Search for the cell housing the specified text and yield its (x, y) center coordinate. 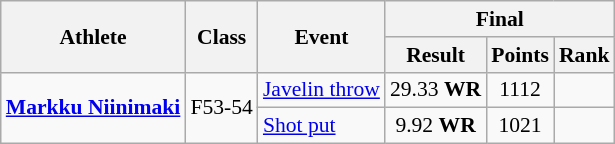
1021 (520, 126)
Event (322, 36)
F53-54 (221, 108)
Markku Niinimaki (94, 108)
Rank (584, 55)
Points (520, 55)
Final (500, 19)
9.92 WR (436, 126)
Javelin throw (322, 90)
Result (436, 55)
Athlete (94, 36)
Class (221, 36)
Shot put (322, 126)
29.33 WR (436, 90)
1112 (520, 90)
